Capture the cell that displays the provided text and extract its (x, y) central coordinate. 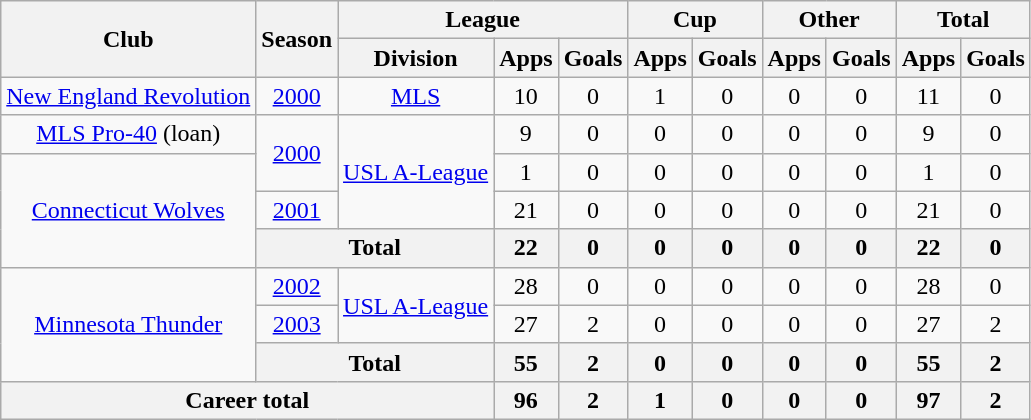
Minnesota Thunder (128, 324)
MLS Pro-40 (loan) (128, 134)
2002 (297, 286)
10 (526, 96)
Club (128, 39)
Division (416, 58)
Cup (695, 20)
2003 (297, 324)
Season (297, 39)
Career total (248, 400)
97 (928, 400)
96 (526, 400)
New England Revolution (128, 96)
MLS (416, 96)
Other (829, 20)
11 (928, 96)
2001 (297, 210)
League (483, 20)
Connecticut Wolves (128, 210)
